Determine the (x, y) coordinate at the center of the cell enclosing the given text.  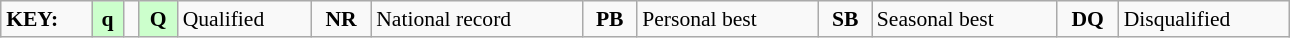
q (108, 19)
KEY: (46, 19)
Personal best (728, 19)
SB (846, 19)
Disqualified (1204, 19)
Seasonal best (964, 19)
National record (476, 19)
Qualified (244, 19)
PB (610, 19)
NR (341, 19)
Q (158, 19)
DQ (1088, 19)
